Return (x, y) of the center of cell containing provided text 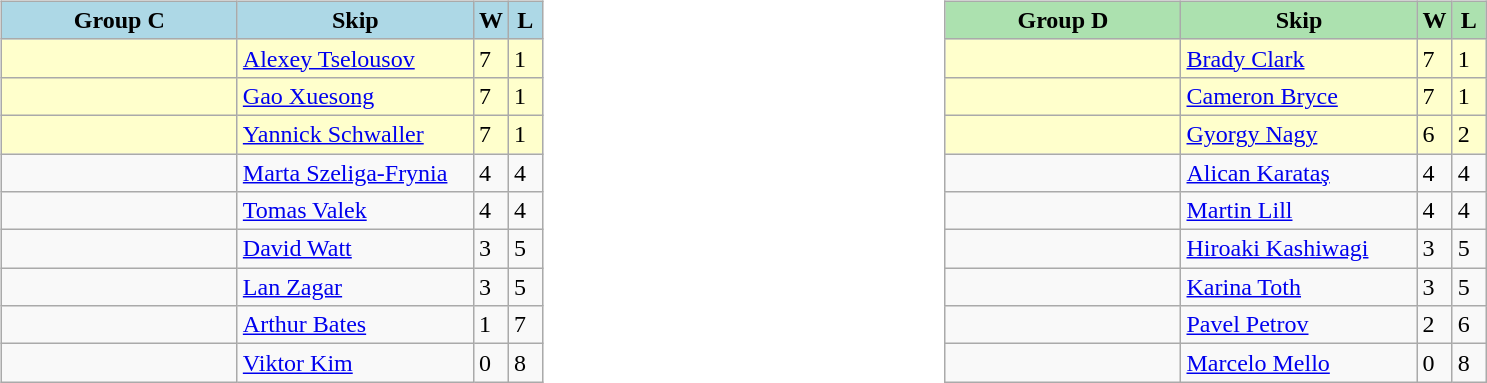
Alexey Tselousov (355, 58)
Alican Karataş (1299, 173)
Brady Clark (1299, 58)
Cameron Bryce (1299, 96)
Marcelo Mello (1299, 363)
Arthur Bates (355, 325)
Lan Zagar (355, 287)
Gyorgy Nagy (1299, 134)
Tomas Valek (355, 211)
Marta Szeliga-Frynia (355, 173)
Viktor Kim (355, 363)
Yannick Schwaller (355, 134)
David Watt (355, 249)
Group D (1063, 20)
Gao Xuesong (355, 96)
Martin Lill (1299, 211)
Hiroaki Kashiwagi (1299, 249)
Group C (119, 20)
Pavel Petrov (1299, 325)
Karina Toth (1299, 287)
